Find where the given text appears and provide that cell's center as (x, y) coordinate. 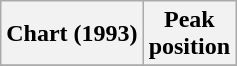
Chart (1993) (72, 34)
Peakposition (189, 34)
